Pinpoint the cell where the given text exists, returning its (x, y) midpoint coordinate. 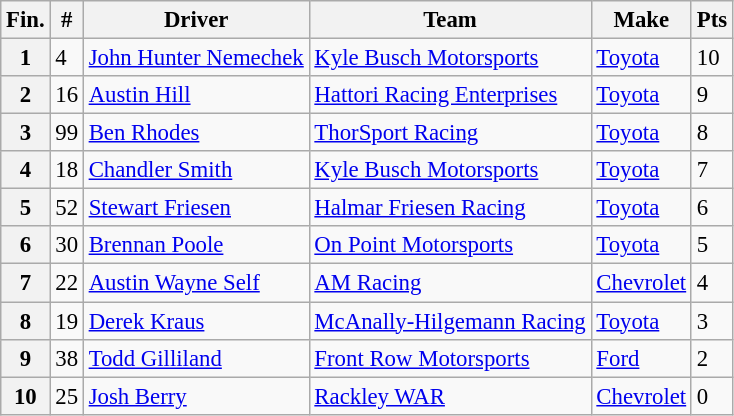
Josh Berry (196, 396)
Stewart Friesen (196, 208)
Ford (641, 358)
Derek Kraus (196, 321)
Todd Gilliland (196, 358)
Team (450, 20)
On Point Motorsports (450, 245)
19 (66, 321)
Front Row Motorsports (450, 358)
Halmar Friesen Racing (450, 208)
AM Racing (450, 283)
Rackley WAR (450, 396)
Pts (712, 20)
# (66, 20)
22 (66, 283)
John Hunter Nemechek (196, 58)
Driver (196, 20)
25 (66, 396)
Hattori Racing Enterprises (450, 95)
0 (712, 396)
Chandler Smith (196, 170)
Austin Wayne Self (196, 283)
Brennan Poole (196, 245)
Austin Hill (196, 95)
McAnally-Hilgemann Racing (450, 321)
Make (641, 20)
Ben Rhodes (196, 133)
52 (66, 208)
30 (66, 245)
18 (66, 170)
1 (26, 58)
Fin. (26, 20)
16 (66, 95)
ThorSport Racing (450, 133)
99 (66, 133)
38 (66, 358)
